Find where the given text appears and provide that cell's center as (x, y) coordinate. 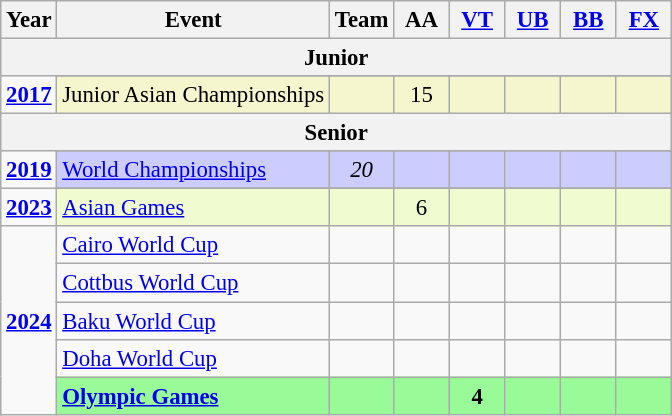
2017 (29, 95)
20 (362, 170)
Junior Asian Championships (194, 95)
4 (477, 396)
AA (422, 20)
Olympic Games (194, 396)
Asian Games (194, 208)
BB (588, 20)
Senior (336, 133)
FX (644, 20)
Cairo World Cup (194, 245)
Year (29, 20)
2023 (29, 208)
VT (477, 20)
Baku World Cup (194, 321)
2019 (29, 170)
UB (533, 20)
2024 (29, 320)
Junior (336, 58)
Event (194, 20)
World Championships (194, 170)
Doha World Cup (194, 358)
6 (422, 208)
15 (422, 95)
Team (362, 20)
Cottbus World Cup (194, 283)
